From the cell containing the given text, extract its center point as (X, Y) coordinate. 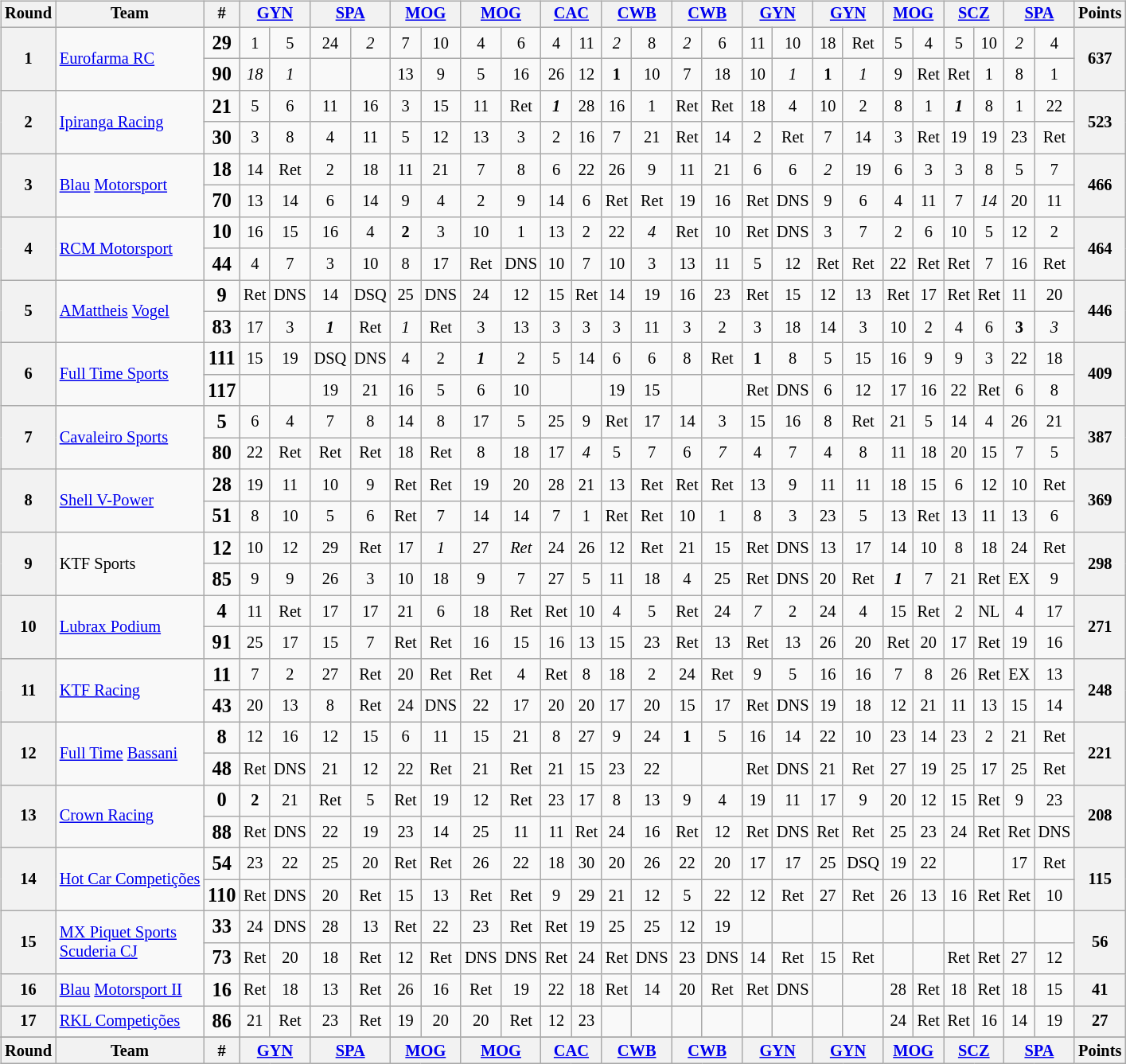
464 (1100, 248)
Cavaleiro Sports (130, 438)
56 (1100, 942)
Full Time Bassani (130, 753)
409 (1100, 374)
Eurofarma RC (130, 59)
MX Piquet SportsScuderia CJ (130, 942)
446 (1100, 312)
83 (221, 327)
RKL Competições (130, 1022)
91 (221, 643)
369 (1100, 500)
90 (221, 75)
0 (221, 801)
Shell V-Power (130, 500)
44 (221, 264)
48 (221, 769)
387 (1100, 438)
110 (221, 895)
Lubrax Podium (130, 627)
466 (1100, 185)
RCM Motorsport (130, 248)
111 (221, 359)
41 (1100, 990)
271 (1100, 627)
221 (1100, 753)
Ipiranga Racing (130, 123)
Blau Motorsport II (130, 990)
54 (221, 863)
523 (1100, 123)
Crown Racing (130, 817)
Hot Car Competições (130, 879)
80 (221, 454)
248 (1100, 689)
43 (221, 706)
KTF Racing (130, 689)
70 (221, 201)
AMattheis Vogel (130, 312)
KTF Sports (130, 563)
115 (1100, 879)
88 (221, 832)
NL (989, 611)
86 (221, 1022)
33 (221, 927)
Blau Motorsport (130, 185)
51 (221, 516)
298 (1100, 563)
637 (1100, 59)
73 (221, 958)
85 (221, 579)
208 (1100, 817)
117 (221, 391)
Full Time Sports (130, 374)
